Provide the (X, Y) coordinate of the cell's center where the given text is located.  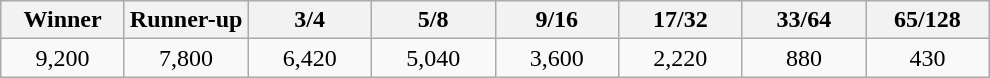
33/64 (804, 20)
5,040 (433, 58)
65/128 (928, 20)
2,220 (681, 58)
5/8 (433, 20)
7,800 (186, 58)
17/32 (681, 20)
Winner (63, 20)
3,600 (557, 58)
3/4 (310, 20)
430 (928, 58)
Runner-up (186, 20)
9/16 (557, 20)
880 (804, 58)
6,420 (310, 58)
9,200 (63, 58)
